Find where the given text appears and provide that cell's center as (x, y) coordinate. 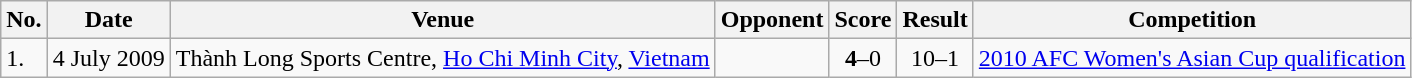
No. (24, 20)
2010 AFC Women's Asian Cup qualification (1192, 58)
Date (108, 20)
1. (24, 58)
Result (935, 20)
Score (863, 20)
4 July 2009 (108, 58)
Opponent (772, 20)
Thành Long Sports Centre, Ho Chi Minh City, Vietnam (442, 58)
4–0 (863, 58)
Venue (442, 20)
Competition (1192, 20)
10–1 (935, 58)
